Extract the (X, Y) coordinate from the center of the cell holding the provided text.  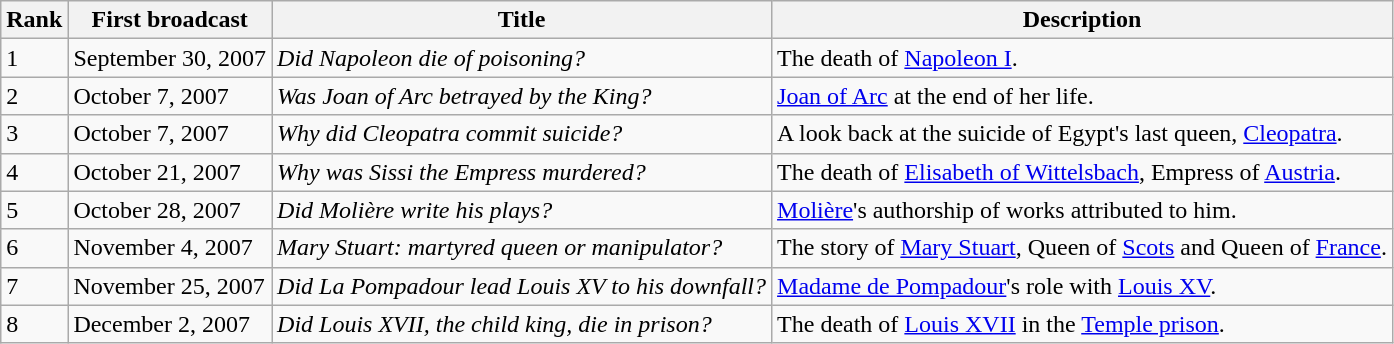
Description (1082, 20)
The story of Mary Stuart, Queen of Scots and Queen of France. (1082, 248)
Did Napoleon die of poisoning? (522, 58)
Why did Cleopatra commit suicide? (522, 134)
Title (522, 20)
The death of Elisabeth of Wittelsbach, Empress of Austria. (1082, 172)
7 (34, 286)
September 30, 2007 (170, 58)
November 25, 2007 (170, 286)
First broadcast (170, 20)
Molière's authorship of works attributed to him. (1082, 210)
October 21, 2007 (170, 172)
Did Louis XVII, the child king, die in prison? (522, 324)
8 (34, 324)
The death of Napoleon I. (1082, 58)
Joan of Arc at the end of her life. (1082, 96)
Was Joan of Arc betrayed by the King? (522, 96)
Madame de Pompadour's role with Louis XV. (1082, 286)
November 4, 2007 (170, 248)
3 (34, 134)
4 (34, 172)
A look back at the suicide of Egypt's last queen, Cleopatra. (1082, 134)
Rank (34, 20)
5 (34, 210)
December 2, 2007 (170, 324)
Why was Sissi the Empress murdered? (522, 172)
Mary Stuart: martyred queen or manipulator? (522, 248)
1 (34, 58)
October 28, 2007 (170, 210)
Did La Pompadour lead Louis XV to his downfall? (522, 286)
Did Molière write his plays? (522, 210)
2 (34, 96)
6 (34, 248)
The death of Louis XVII in the Temple prison. (1082, 324)
